Extract the (X, Y) coordinate from the center of the cell holding the provided text.  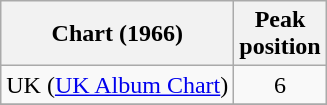
Peakposition (280, 34)
UK (UK Album Chart) (118, 85)
Chart (1966) (118, 34)
6 (280, 85)
